Pinpoint the cell where the given text exists, returning its [x, y] midpoint coordinate. 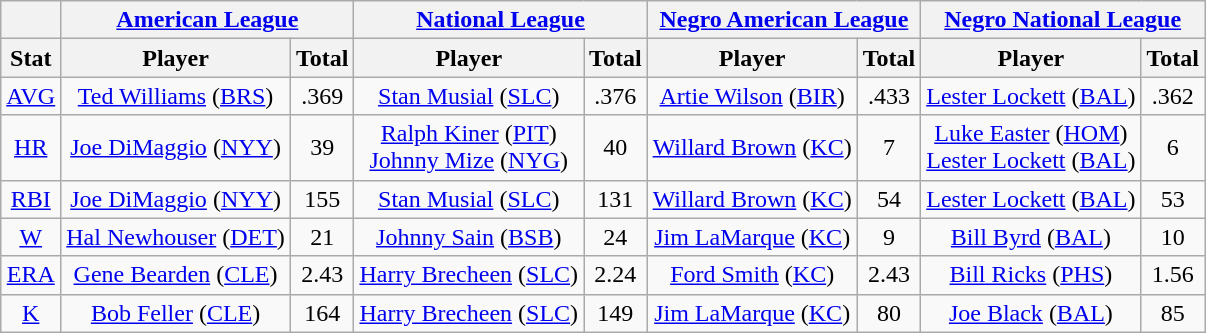
2.24 [616, 275]
Gene Bearden (CLE) [176, 275]
Luke Easter (HOM)Lester Lockett (BAL) [1031, 148]
.369 [322, 96]
W [31, 237]
6 [1173, 148]
Negro National League [1063, 20]
Bill Ricks (PHS) [1031, 275]
131 [616, 199]
7 [889, 148]
21 [322, 237]
80 [889, 313]
10 [1173, 237]
53 [1173, 199]
National League [500, 20]
Ralph Kiner (PIT)Johnny Mize (NYG) [469, 148]
Hal Newhouser (DET) [176, 237]
1.56 [1173, 275]
American League [208, 20]
Joe Black (BAL) [1031, 313]
Bill Byrd (BAL) [1031, 237]
149 [616, 313]
.433 [889, 96]
.362 [1173, 96]
85 [1173, 313]
Stat [31, 58]
164 [322, 313]
HR [31, 148]
54 [889, 199]
AVG [31, 96]
.376 [616, 96]
Bob Feller (CLE) [176, 313]
Ford Smith (KC) [752, 275]
155 [322, 199]
ERA [31, 275]
40 [616, 148]
9 [889, 237]
24 [616, 237]
Negro American League [784, 20]
Artie Wilson (BIR) [752, 96]
Ted Williams (BRS) [176, 96]
Johnny Sain (BSB) [469, 237]
39 [322, 148]
K [31, 313]
RBI [31, 199]
